Detect which cell encompasses the target text, then output its [x, y] center coordinate. 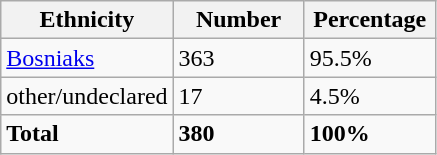
other/undeclared [87, 96]
Bosniaks [87, 58]
363 [238, 58]
Number [238, 20]
100% [370, 134]
Ethnicity [87, 20]
Total [87, 134]
4.5% [370, 96]
380 [238, 134]
Percentage [370, 20]
95.5% [370, 58]
17 [238, 96]
